Search for the cell housing the specified text and yield its [x, y] center coordinate. 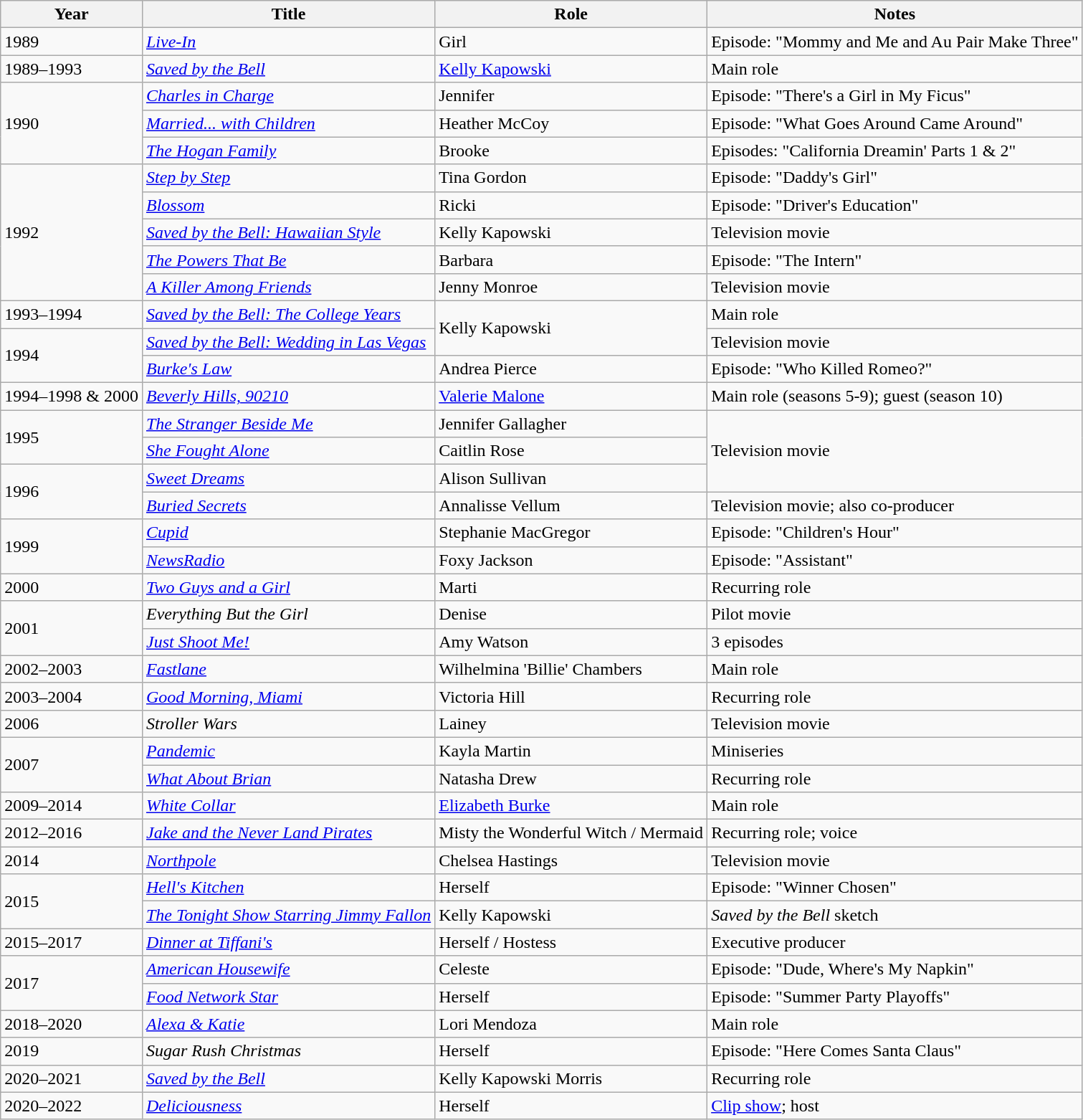
Jake and the Never Land Pirates [288, 833]
1992 [72, 232]
Denise [571, 614]
Barbara [571, 260]
2007 [72, 764]
Heather McCoy [571, 123]
Pilot movie [894, 614]
Sweet Dreams [288, 478]
2009–2014 [72, 806]
The Hogan Family [288, 151]
1990 [72, 123]
2001 [72, 628]
Stephanie MacGregor [571, 533]
2017 [72, 983]
Episode: "Who Killed Romeo?" [894, 369]
Miniseries [894, 751]
Notes [894, 14]
Recurring role; voice [894, 833]
Everything But the Girl [288, 614]
Beverly Hills, 90210 [288, 397]
What About Brian [288, 778]
Pandemic [288, 751]
2015 [72, 901]
Cupid [288, 533]
Episode: "What Goes Around Came Around" [894, 123]
Deliciousness [288, 1106]
1995 [72, 437]
Alexa & Katie [288, 1024]
Role [571, 14]
Television movie; also co-producer [894, 506]
Lainey [571, 723]
2002–2003 [72, 669]
Kayla Martin [571, 751]
2020–2022 [72, 1106]
3 episodes [894, 642]
Episode: "Driver's Education" [894, 205]
Episode: "Assistant" [894, 560]
Live-In [288, 42]
Annalisse Vellum [571, 506]
Episode: "Summer Party Playoffs" [894, 997]
1996 [72, 492]
2006 [72, 723]
Kelly Kapowski Morris [571, 1078]
Tina Gordon [571, 178]
Step by Step [288, 178]
Caitlin Rose [571, 451]
2014 [72, 860]
Title [288, 14]
Episode: "Mommy and Me and Au Pair Make Three" [894, 42]
Andrea Pierce [571, 369]
1989–1993 [72, 69]
2020–2021 [72, 1078]
Herself / Hostess [571, 942]
2018–2020 [72, 1024]
Celeste [571, 969]
Hell's Kitchen [288, 888]
Episodes: "California Dreamin' Parts 1 & 2" [894, 151]
Northpole [288, 860]
Episode: "Children's Hour" [894, 533]
Lori Mendoza [571, 1024]
1993–1994 [72, 314]
Chelsea Hastings [571, 860]
Natasha Drew [571, 778]
2003–2004 [72, 696]
Wilhelmina 'Billie' Chambers [571, 669]
Married... with Children [288, 123]
Clip show; host [894, 1106]
2019 [72, 1051]
White Collar [288, 806]
Just Shoot Me! [288, 642]
NewsRadio [288, 560]
Episode: "There's a Girl in My Ficus" [894, 96]
Jenny Monroe [571, 287]
The Stranger Beside Me [288, 424]
Food Network Star [288, 997]
Girl [571, 42]
Charles in Charge [288, 96]
Jennifer Gallagher [571, 424]
1989 [72, 42]
A Killer Among Friends [288, 287]
Fastlane [288, 669]
Burke's Law [288, 369]
Saved by the Bell: Hawaiian Style [288, 232]
The Powers That Be [288, 260]
Sugar Rush Christmas [288, 1051]
Brooke [571, 151]
Buried Secrets [288, 506]
Victoria Hill [571, 696]
Saved by the Bell sketch [894, 915]
Jennifer [571, 96]
The Tonight Show Starring Jimmy Fallon [288, 915]
Episode: "Daddy's Girl" [894, 178]
Valerie Malone [571, 397]
Good Morning, Miami [288, 696]
2012–2016 [72, 833]
Main role (seasons 5-9); guest (season 10) [894, 397]
Amy Watson [571, 642]
Episode: "The Intern" [894, 260]
Episode: "Winner Chosen" [894, 888]
Year [72, 14]
American Housewife [288, 969]
Alison Sullivan [571, 478]
Blossom [288, 205]
Two Guys and a Girl [288, 587]
Dinner at Tiffani's [288, 942]
Episode: "Here Comes Santa Claus" [894, 1051]
2015–2017 [72, 942]
Executive producer [894, 942]
Misty the Wonderful Witch / Mermaid [571, 833]
1999 [72, 546]
1994 [72, 356]
1994–1998 & 2000 [72, 397]
Episode: "Dude, Where's My Napkin" [894, 969]
Elizabeth Burke [571, 806]
She Fought Alone [288, 451]
Foxy Jackson [571, 560]
Marti [571, 587]
Stroller Wars [288, 723]
Saved by the Bell: The College Years [288, 314]
Saved by the Bell: Wedding in Las Vegas [288, 342]
Ricki [571, 205]
2000 [72, 587]
